Provide the (x, y) coordinate of the cell's center where the given text is located.  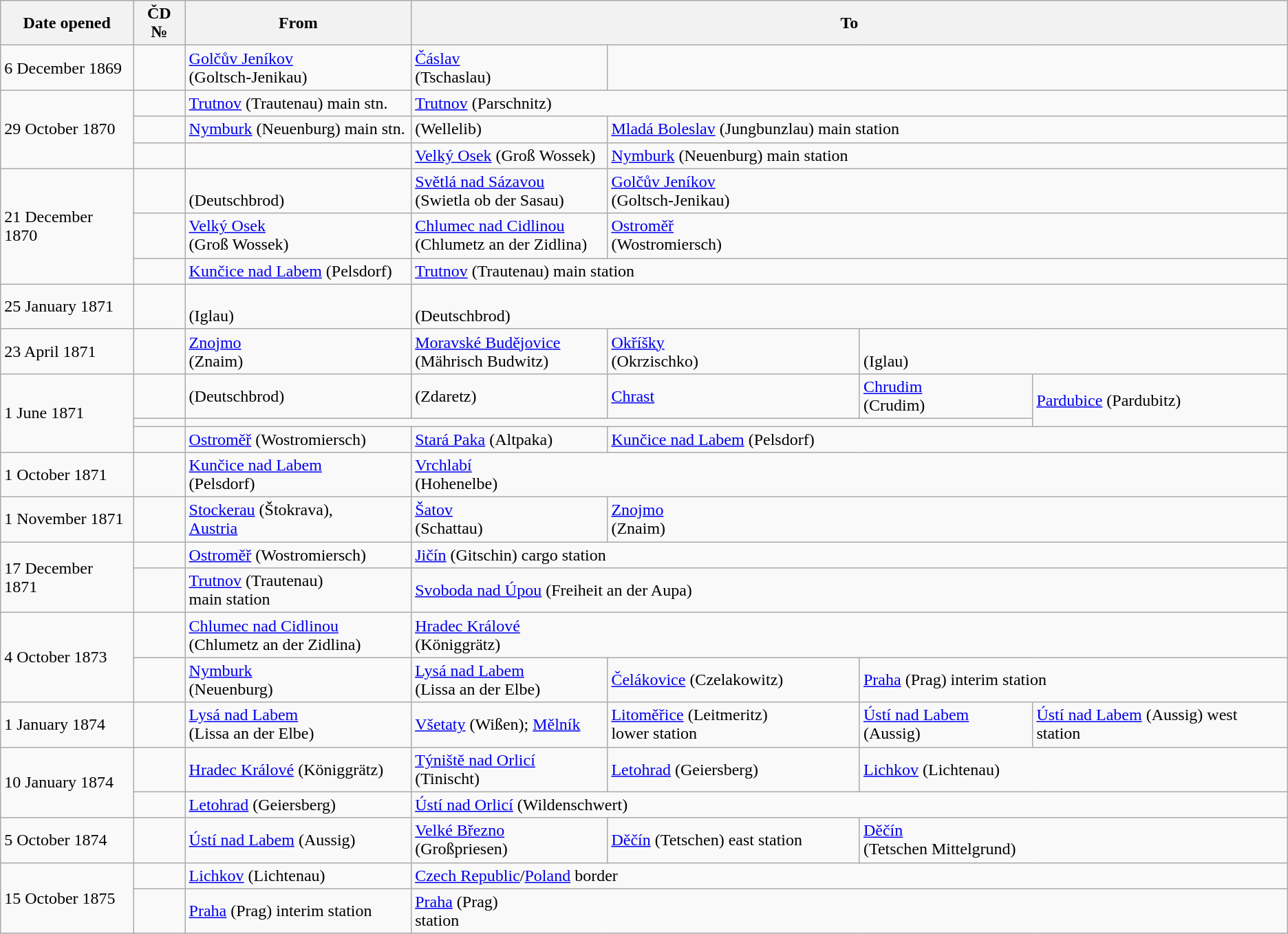
Czech Republic/Poland border (850, 876)
25 January 1871 (67, 307)
Date opened (67, 23)
Ústí nad Labem (Aussig) west station (1160, 725)
Stockerau (Štokrava),Austria (299, 520)
1 November 1871 (67, 520)
21 December 1870 (67, 226)
Moravské Budějovice(Mährisch Budwitz) (509, 351)
15 October 1875 (67, 898)
Nymburk(Neuenburg) (299, 680)
Týniště nad Orlicí (Tinischt) (509, 769)
Stará Paka (Altpaka) (509, 439)
Trutnov (Parschnitz) (850, 103)
Okříšky(Okrzischko) (733, 351)
Velký Osek(Groß Wossek) (299, 235)
(Zdaretz) (509, 396)
1 October 1871 (67, 475)
Praha (Prag) station (850, 911)
Čelákovice (Czelakowitz) (733, 680)
4 October 1873 (67, 658)
Vrchlabí(Hohenelbe) (850, 475)
29 October 1870 (67, 129)
Světlá nad Sázavou(Swietla ob der Sasau) (509, 191)
Pardubice (Pardubitz) (1160, 400)
Trutnov (Trautenau) main stn. (299, 103)
1 January 1874 (67, 725)
Děčín (Tetschen) east station (733, 840)
Ústí nad Orlicí (Wildenschwert) (850, 805)
Jičín (Gitschin) cargo station (850, 555)
Litoměřice (Leitmeritz) lower station (733, 725)
5 October 1874 (67, 840)
Čáslav(Tschaslau) (509, 67)
10 January 1874 (67, 783)
To (850, 23)
Všetaty (Wißen); Mělník (509, 725)
Nymburk (Neuenburg) main station (947, 155)
(Wellelib) (509, 129)
Hradec Králové(Königgrätz) (850, 636)
Svoboda nad Úpou (Freiheit an der Aupa) (850, 590)
Šatov(Schattau) (509, 520)
Hradec Králové (Königgrätz) (299, 769)
ČD № (160, 23)
Kunčice nad Labem(Pelsdorf) (299, 475)
1 June 1871 (67, 413)
17 December 1871 (67, 578)
Chrast (733, 396)
Mladá Boleslav (Jungbunzlau) main station (947, 129)
Nymburk (Neuenburg) main stn. (299, 129)
6 December 1869 (67, 67)
Chrudim(Crudim) (945, 396)
Velké Březno(Großpriesen) (509, 840)
From (299, 23)
23 April 1871 (67, 351)
Ostroměř(Wostromiersch) (947, 235)
Velký Osek (Groß Wossek) (509, 155)
Děčín (Tetschen Mittelgrund) (1073, 840)
